Scan for the cell matching the given text and deliver its [x, y] coordinate at center. 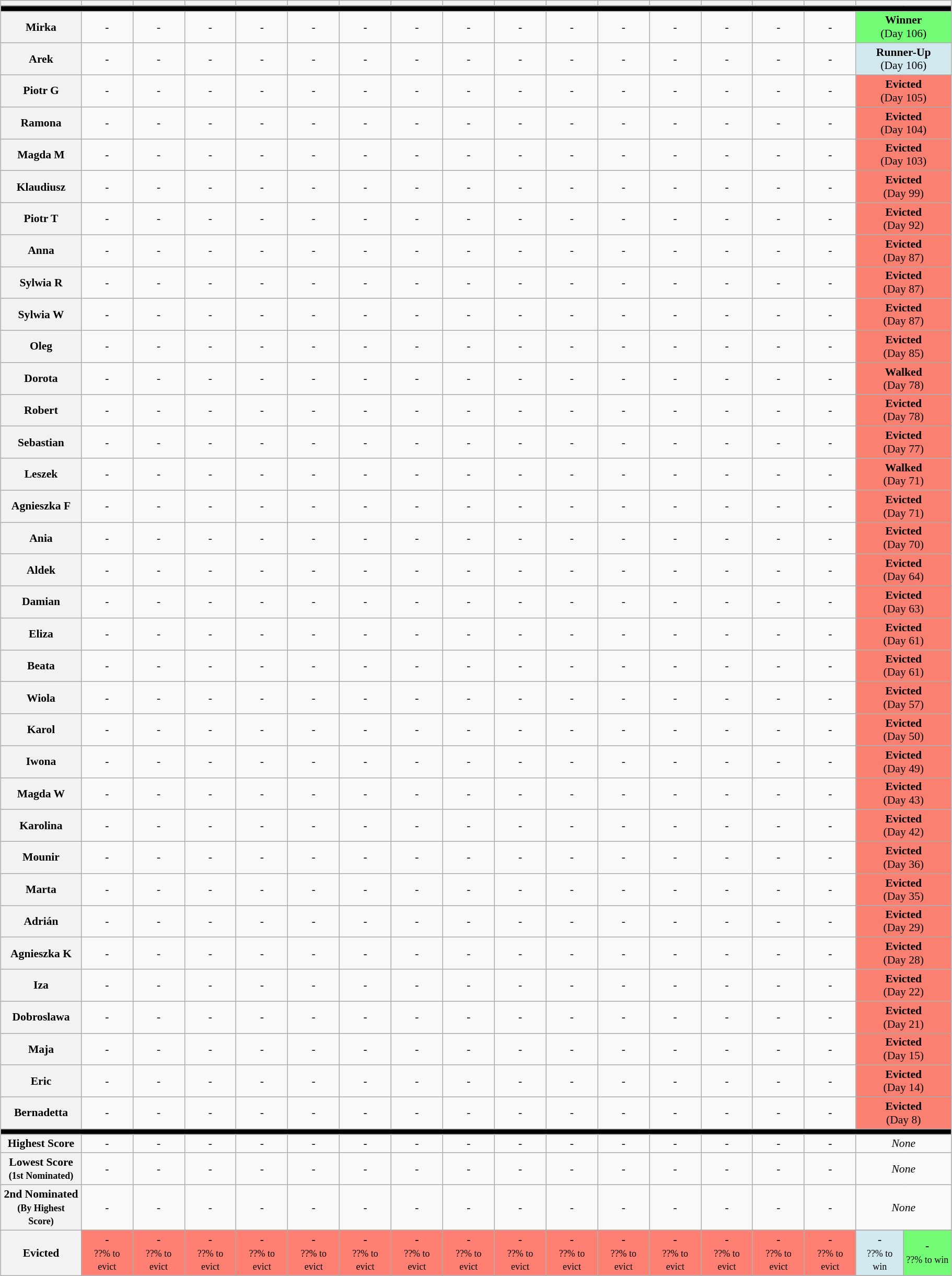
Evicted (Day 8) [903, 1113]
Runner-Up (Day 106) [903, 60]
Sylwia R [41, 282]
Evicted (Day 63) [903, 602]
Iza [41, 985]
Ramona [41, 123]
Eliza [41, 634]
Evicted (Day 14) [903, 1082]
Evicted (Day 71) [903, 506]
Magda M [41, 155]
Evicted (Day 49) [903, 762]
Leszek [41, 474]
Evicted (Day 92) [903, 218]
Agnieszka F [41, 506]
Marta [41, 889]
Piotr T [41, 218]
Piotr G [41, 91]
Adrián [41, 922]
Evicted (Day 77) [903, 442]
2nd Nominated(By Highest Score) [41, 1208]
Walked (Day 71) [903, 474]
Robert [41, 411]
Anna [41, 251]
Aldek [41, 571]
Evicted (Day 50) [903, 729]
Sebastian [41, 442]
Highest Score [41, 1144]
Walked (Day 78) [903, 378]
Evicted (Day 42) [903, 826]
Dobroslawa [41, 1017]
Evicted (Day 29) [903, 922]
Evicted (Day 15) [903, 1049]
Bernadetta [41, 1113]
Evicted (Day 21) [903, 1017]
Evicted (Day 64) [903, 571]
Ania [41, 538]
Evicted (Day 104) [903, 123]
Evicted [41, 1253]
Evicted (Day 99) [903, 187]
Eric [41, 1082]
Evicted (Day 70) [903, 538]
Oleg [41, 347]
Evicted (Day 105) [903, 91]
Damian [41, 602]
Mounir [41, 858]
Wiola [41, 698]
Lowest Score(1st Nominated) [41, 1169]
Dorota [41, 378]
Evicted (Day 78) [903, 411]
Winner (Day 106) [903, 27]
Arek [41, 60]
Magda W [41, 793]
Karol [41, 729]
Evicted (Day 43) [903, 793]
Evicted (Day 57) [903, 698]
Evicted (Day 103) [903, 155]
Klaudiusz [41, 187]
Evicted (Day 36) [903, 858]
Mirka [41, 27]
Karolina [41, 826]
Beata [41, 666]
Maja [41, 1049]
Evicted (Day 35) [903, 889]
Iwona [41, 762]
Agnieszka K [41, 953]
Evicted (Day 28) [903, 953]
Evicted (Day 22) [903, 985]
Evicted (Day 85) [903, 347]
Sylwia W [41, 315]
